For the text-containing cell, return its midpoint in [X, Y] coordinate format. 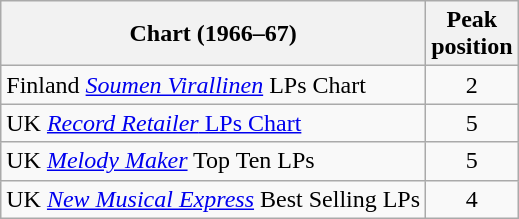
2 [472, 85]
Finland Soumen Virallinen LPs Chart [214, 85]
Peak position [472, 34]
UK New Musical Express Best Selling LPs [214, 199]
UK Melody Maker Top Ten LPs [214, 161]
UK Record Retailer LPs Chart [214, 123]
Chart (1966–67) [214, 34]
4 [472, 199]
